Search for the cell housing the specified text and yield its (X, Y) center coordinate. 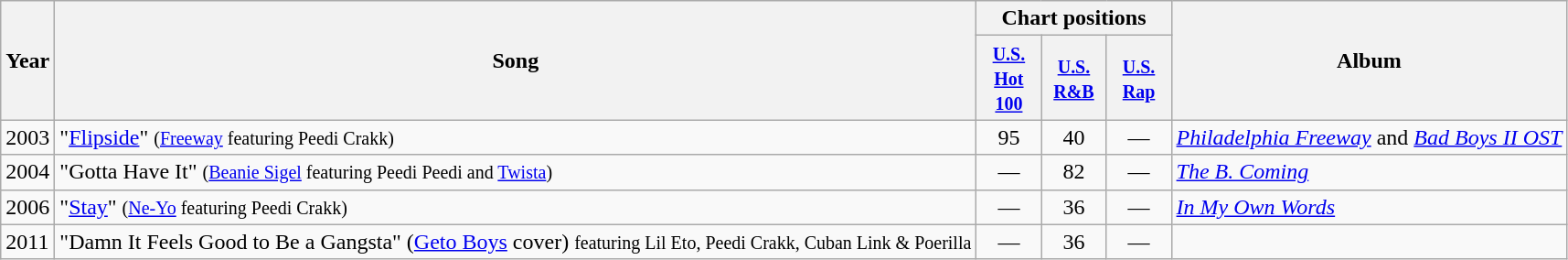
Philadelphia Freeway and Bad Boys II OST (1370, 137)
Chart positions (1073, 18)
"Flipside" (Freeway featuring Peedi Crakk) (516, 137)
40 (1073, 137)
Album (1370, 60)
2011 (27, 242)
"Gotta Have It" (Beanie Sigel featuring Peedi Peedi and Twista) (516, 172)
In My Own Words (1370, 207)
U.S. Rap (1139, 78)
"Stay" (Ne-Yo featuring Peedi Crakk) (516, 207)
2004 (27, 172)
"Damn It Feels Good to Be a Gangsta" (Geto Boys cover) featuring Lil Eto, Peedi Crakk, Cuban Link & Poerilla (516, 242)
Song (516, 60)
95 (1009, 137)
2006 (27, 207)
The B. Coming (1370, 172)
2003 (27, 137)
82 (1073, 172)
Year (27, 60)
U.S. R&B (1073, 78)
U.S. Hot 100 (1009, 78)
